Provide the (X, Y) coordinate of the cell's center where the given text is located.  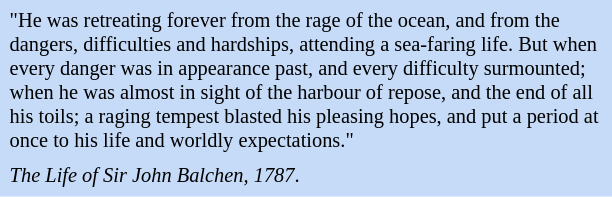
The Life of Sir John Balchen, 1787. (306, 176)
